Capture the cell that displays the provided text and extract its [X, Y] central coordinate. 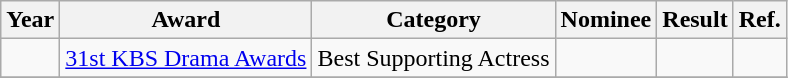
Award [186, 20]
Category [434, 20]
31st KBS Drama Awards [186, 58]
Nominee [606, 20]
Result [695, 20]
Ref. [760, 20]
Best Supporting Actress [434, 58]
Year [30, 20]
